Identify which cell holds the provided text, then report its [X, Y] central coordinate. 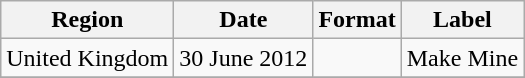
Region [88, 20]
Make Mine [462, 58]
United Kingdom [88, 58]
Date [244, 20]
30 June 2012 [244, 58]
Format [357, 20]
Label [462, 20]
